Find where the given text appears and provide that cell's center as (x, y) coordinate. 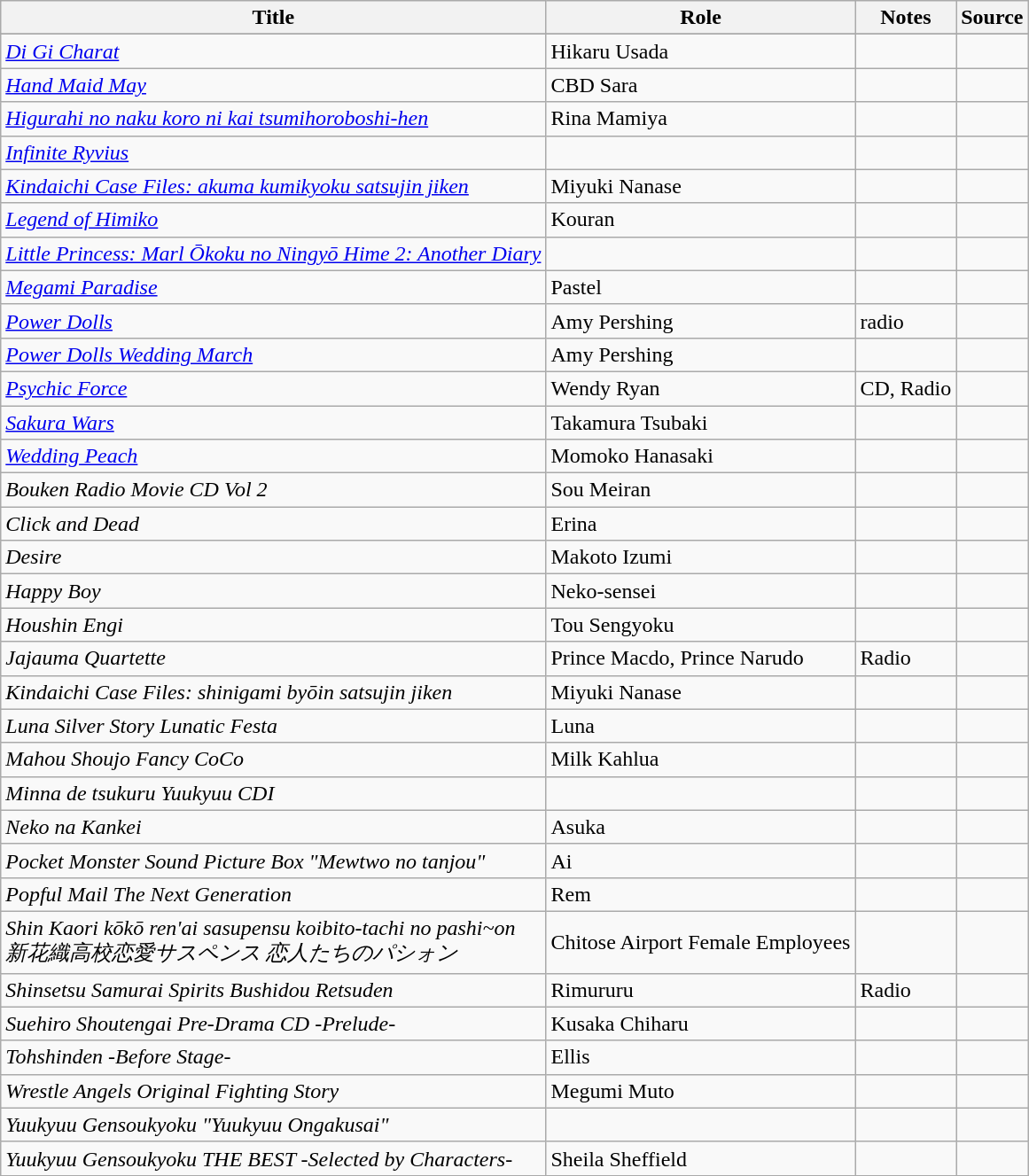
Pocket Monster Sound Picture Box "Mewtwo no tanjou" (273, 861)
Minna de tsukuru Yuukyuu CDI (273, 793)
Sakura Wars (273, 423)
Wrestle Angels Original Fighting Story (273, 1091)
Mahou Shoujo Fancy CoCo (273, 759)
Higurahi no naku koro ni kai tsumihoroboshi-hen (273, 119)
Megumi Muto (700, 1091)
CBD Sara (700, 85)
Wedding Peach (273, 456)
Sheila Sheffield (700, 1158)
Di Gi Charat (273, 51)
Popful Mail The Next Generation (273, 894)
Luna Silver Story Lunatic Festa (273, 726)
Rimururu (700, 990)
Kindaichi Case Files: shinigami byōin satsujin jiken (273, 692)
Tohshinden -Before Stage- (273, 1057)
Makoto Izumi (700, 557)
Hand Maid May (273, 85)
Tou Sengyoku (700, 625)
Sou Meiran (700, 490)
Jajauma Quartette (273, 658)
CD, Radio (906, 388)
Power Dolls Wedding March (273, 354)
Wendy Ryan (700, 388)
Psychic Force (273, 388)
Pastel (700, 287)
Source (993, 18)
Milk Kahlua (700, 759)
Shin Kaori kōkō ren'ai sasupensu koibito-tachi no pashi~on新花織高校恋愛サスペンス 恋人たちのパシォン (273, 942)
Rina Mamiya (700, 119)
Happy Boy (273, 591)
Click and Dead (273, 524)
Chitose Airport Female Employees (700, 942)
Title (273, 18)
Asuka (700, 827)
Suehiro Shoutengai Pre-Drama CD -Prelude- (273, 1024)
Houshin Engi (273, 625)
Hikaru Usada (700, 51)
Notes (906, 18)
Yuukyuu Gensoukyoku "Yuukyuu Ongakusai" (273, 1125)
Infinite Ryvius (273, 152)
Role (700, 18)
Prince Macdo, Prince Narudo (700, 658)
Legend of Himiko (273, 220)
Neko na Kankei (273, 827)
Takamura Tsubaki (700, 423)
Power Dolls (273, 321)
Shinsetsu Samurai Spirits Bushidou Retsuden (273, 990)
Ellis (700, 1057)
Ai (700, 861)
Erina (700, 524)
Bouken Radio Movie CD Vol 2 (273, 490)
Luna (700, 726)
Little Princess: Marl Ōkoku no Ningyō Hime 2: Another Diary (273, 253)
radio (906, 321)
Kindaichi Case Files: akuma kumikyoku satsujin jiken (273, 186)
Kouran (700, 220)
Neko-sensei (700, 591)
Rem (700, 894)
Kusaka Chiharu (700, 1024)
Desire (273, 557)
Yuukyuu Gensoukyoku THE BEST -Selected by Characters- (273, 1158)
Megami Paradise (273, 287)
Momoko Hanasaki (700, 456)
